Return the (x, y) coordinate for the center point of the cell that contains the specified text.  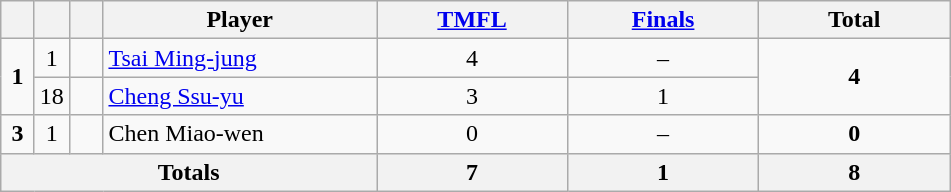
8 (854, 172)
7 (472, 172)
Tsai Ming-jung (240, 58)
Finals (664, 20)
Total (854, 20)
Chen Miao-wen (240, 134)
Totals (189, 172)
TMFL (472, 20)
Cheng Ssu-yu (240, 96)
18 (52, 96)
Player (240, 20)
